Return (X, Y) of the center of cell containing provided text 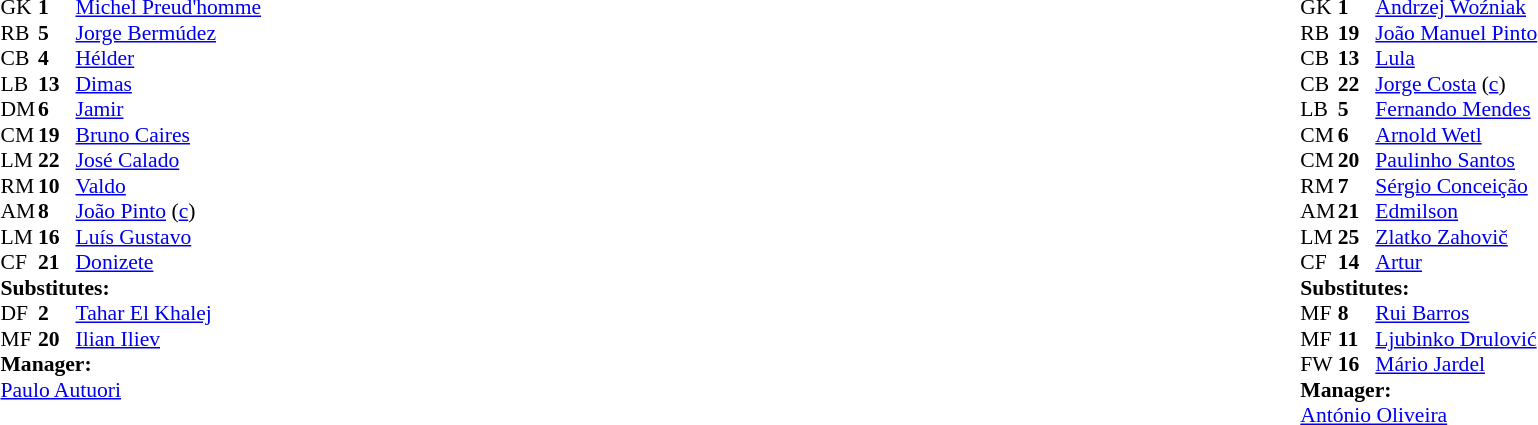
José Calado (169, 161)
Jorge Bermúdez (169, 33)
Lula (1456, 59)
10 (57, 186)
Paulo Autuori (130, 390)
Tahar El Khalej (169, 313)
Hélder (169, 59)
Valdo (169, 186)
Jamir (169, 109)
Artur (1456, 263)
DM (19, 109)
Rui Barros (1456, 313)
Zlatko Zahovič (1456, 237)
Mário Jardel (1456, 365)
Arnold Wetl (1456, 135)
Bruno Caires (169, 135)
Edmilson (1456, 211)
4 (57, 59)
Ilian Iliev (169, 339)
Luís Gustavo (169, 237)
Fernando Mendes (1456, 109)
11 (1357, 339)
14 (1357, 263)
João Pinto (c) (169, 211)
2 (57, 313)
DF (19, 313)
Ljubinko Drulović (1456, 339)
Donizete (169, 263)
FW (1319, 365)
Paulinho Santos (1456, 161)
7 (1357, 186)
25 (1357, 237)
Jorge Costa (c) (1456, 84)
João Manuel Pinto (1456, 33)
Sérgio Conceição (1456, 186)
Dimas (169, 84)
